Identify which cell holds the provided text, then report its [x, y] central coordinate. 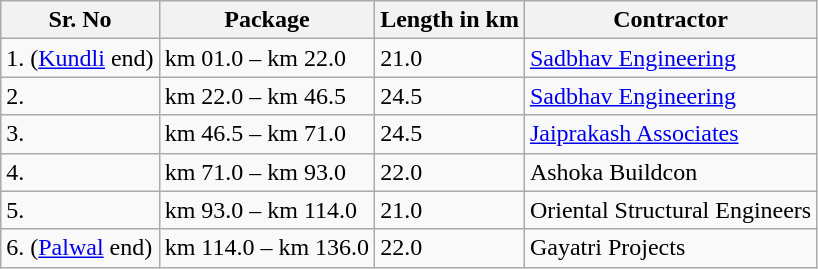
Jaiprakash Associates [670, 134]
Sr. No [80, 20]
Contractor [670, 20]
km 71.0 – km 93.0 [267, 172]
3. [80, 134]
km 22.0 – km 46.5 [267, 96]
km 01.0 – km 22.0 [267, 58]
Oriental Structural Engineers [670, 210]
5. [80, 210]
2. [80, 96]
Gayatri Projects [670, 248]
Length in km [450, 20]
km 93.0 – km 114.0 [267, 210]
Package [267, 20]
km 114.0 – km 136.0 [267, 248]
4. [80, 172]
km 46.5 – km 71.0 [267, 134]
Ashoka Buildcon [670, 172]
6. (Palwal end) [80, 248]
1. (Kundli end) [80, 58]
